Determine the (x, y) coordinate at the center of the cell enclosing the given text.  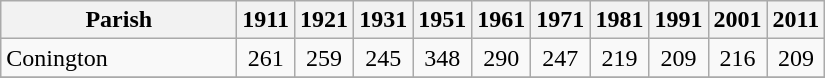
216 (738, 58)
1951 (442, 20)
261 (266, 58)
1921 (324, 20)
Parish (119, 20)
290 (502, 58)
1991 (678, 20)
1981 (620, 20)
247 (560, 58)
Conington (119, 58)
1971 (560, 20)
219 (620, 58)
1961 (502, 20)
1931 (384, 20)
2001 (738, 20)
245 (384, 58)
1911 (266, 20)
2011 (796, 20)
259 (324, 58)
348 (442, 58)
